Provide the (X, Y) coordinate of the cell's center where the given text is located.  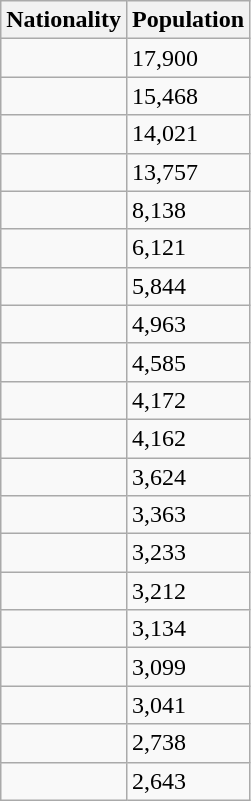
3,099 (188, 667)
4,585 (188, 362)
3,624 (188, 477)
13,757 (188, 172)
3,212 (188, 591)
17,900 (188, 58)
3,134 (188, 629)
5,844 (188, 286)
3,233 (188, 553)
4,162 (188, 438)
14,021 (188, 134)
15,468 (188, 96)
6,121 (188, 248)
Nationality (64, 20)
2,643 (188, 781)
4,963 (188, 324)
3,041 (188, 705)
4,172 (188, 400)
3,363 (188, 515)
8,138 (188, 210)
2,738 (188, 743)
Population (188, 20)
